Identify which cell holds the provided text, then report its (x, y) central coordinate. 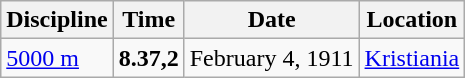
Location (412, 20)
Date (272, 20)
Time (148, 20)
Kristiania (412, 58)
Discipline (57, 20)
February 4, 1911 (272, 58)
5000 m (57, 58)
8.37,2 (148, 58)
